Identify which cell holds the provided text, then report its (x, y) central coordinate. 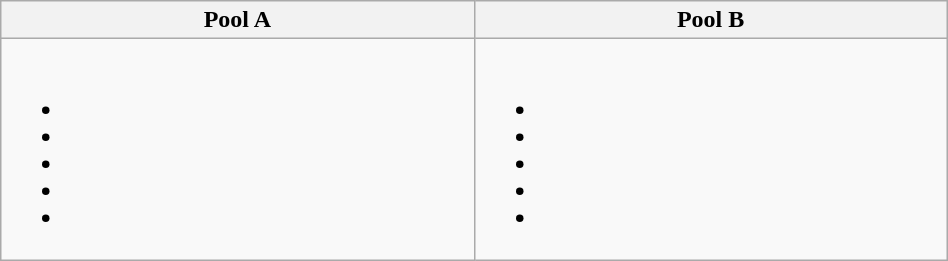
Pool A (238, 20)
Pool B (710, 20)
